Capture the cell that displays the provided text and extract its [X, Y] central coordinate. 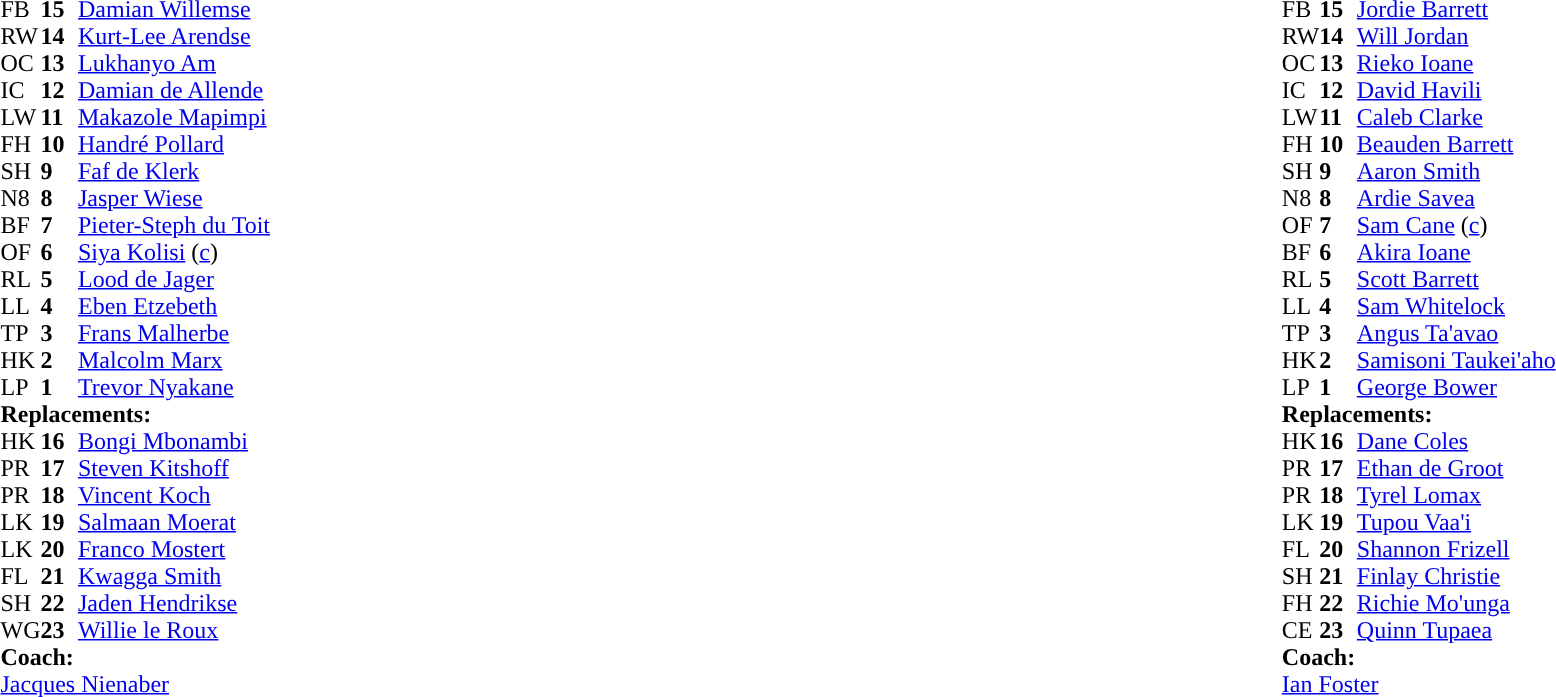
Jaden Hendrikse [174, 604]
Will Jordan [1456, 36]
CE [1301, 630]
Shannon Frizell [1456, 550]
Akira Ioane [1456, 252]
Rieko Ioane [1456, 64]
David Havili [1456, 90]
Jasper Wiese [174, 198]
Tyrel Lomax [1456, 496]
Vincent Koch [174, 496]
Damian de Allende [174, 90]
Beauden Barrett [1456, 144]
Handré Pollard [174, 144]
Frans Malherbe [174, 334]
Tupou Vaa'i [1456, 522]
Caleb Clarke [1456, 118]
Jacques Nienaber [135, 684]
Scott Barrett [1456, 280]
Steven Kitshoff [174, 468]
Sam Cane (c) [1456, 226]
Sam Whitelock [1456, 306]
Finlay Christie [1456, 576]
Lood de Jager [174, 280]
Franco Mostert [174, 550]
Angus Ta'avao [1456, 334]
George Bower [1456, 388]
Eben Etzebeth [174, 306]
Bongi Mbonambi [174, 442]
Ardie Savea [1456, 198]
Dane Coles [1456, 442]
Richie Mo'unga [1456, 604]
Ethan de Groot [1456, 468]
Aaron Smith [1456, 172]
Kurt-Lee Arendse [174, 36]
WG [20, 630]
Salmaan Moerat [174, 522]
Lukhanyo Am [174, 64]
Ian Foster [1419, 684]
Trevor Nyakane [174, 388]
Samisoni Taukei'aho [1456, 360]
Makazole Mapimpi [174, 118]
Willie le Roux [174, 630]
Quinn Tupaea [1456, 630]
Malcolm Marx [174, 360]
Kwagga Smith [174, 576]
Pieter-Steph du Toit [174, 226]
Faf de Klerk [174, 172]
Siya Kolisi (c) [174, 252]
